Detect which cell encompasses the target text, then output its (x, y) center coordinate. 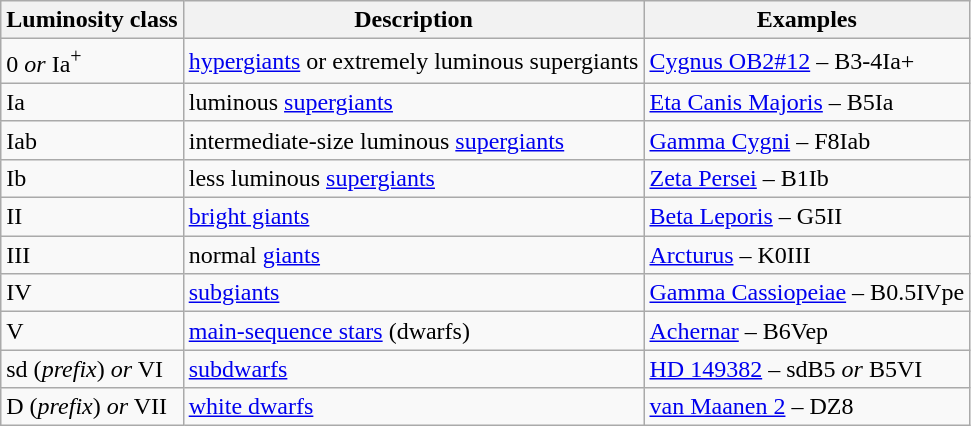
II (92, 217)
Description (414, 20)
Beta Leporis – G5II (807, 217)
HD 149382 – sdB5 or B5VI (807, 369)
0 or Ia+ (92, 62)
Ia (92, 102)
D (prefix) or VII (92, 407)
Zeta Persei – B1Ib (807, 178)
hypergiants or extremely luminous supergiants (414, 62)
intermediate-size luminous supergiants (414, 140)
bright giants (414, 217)
Iab (92, 140)
van Maanen 2 – DZ8 (807, 407)
Examples (807, 20)
Cygnus OB2#12 – B3-4Ia+ (807, 62)
Luminosity class (92, 20)
main-sequence stars (dwarfs) (414, 331)
Gamma Cygni – F8Iab (807, 140)
Achernar – B6Vep (807, 331)
IV (92, 293)
normal giants (414, 255)
subgiants (414, 293)
Ib (92, 178)
sd (prefix) or VI (92, 369)
III (92, 255)
luminous supergiants (414, 102)
Eta Canis Majoris – B5Ia (807, 102)
Arcturus – K0III (807, 255)
Gamma Cassiopeiae – B0.5IVpe (807, 293)
less luminous supergiants (414, 178)
subdwarfs (414, 369)
white dwarfs (414, 407)
V (92, 331)
